Scan for the cell matching the given text and deliver its [X, Y] coordinate at center. 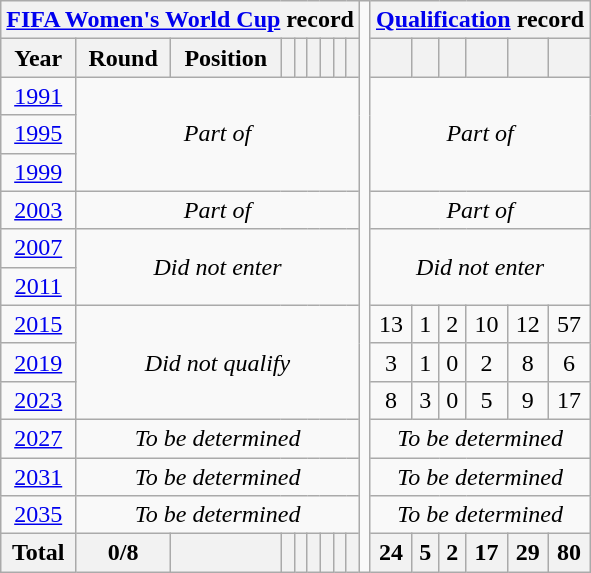
FIFA Women's World Cup record [180, 20]
9 [528, 400]
1999 [38, 172]
2015 [38, 324]
2011 [38, 286]
80 [568, 553]
24 [390, 553]
57 [568, 324]
2003 [38, 210]
2007 [38, 248]
Qualification record [480, 20]
Position [226, 58]
1995 [38, 134]
Round [124, 58]
Did not qualify [218, 362]
13 [390, 324]
2027 [38, 438]
2035 [38, 515]
0/8 [124, 553]
29 [528, 553]
10 [486, 324]
2019 [38, 362]
2023 [38, 400]
Year [38, 58]
1991 [38, 96]
12 [528, 324]
Total [38, 553]
6 [568, 362]
2031 [38, 477]
